Locate the cell with the specified text and output its (X, Y) center coordinate. 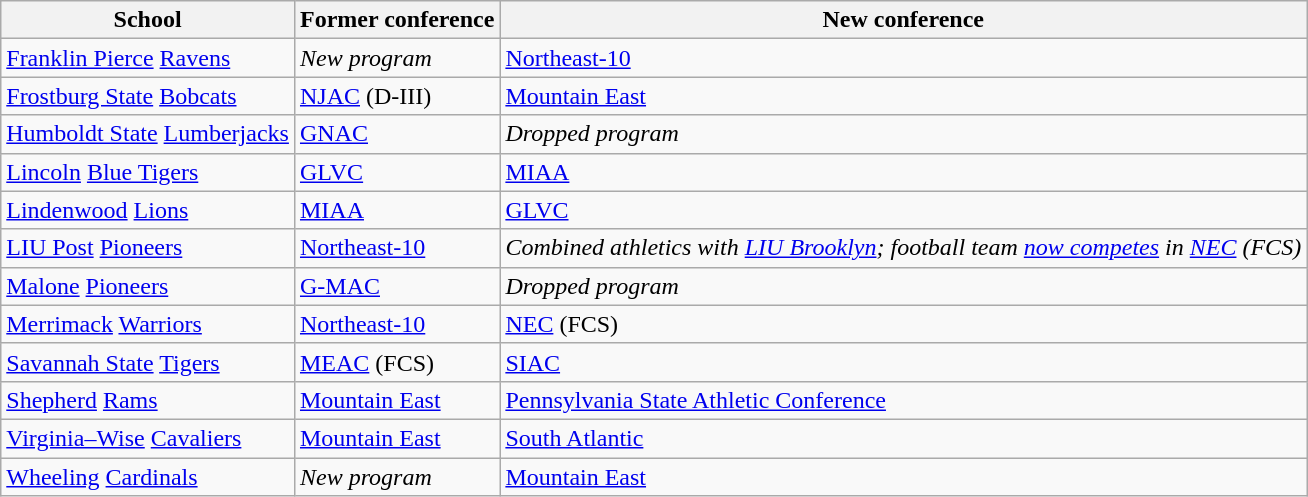
Lindenwood Lions (148, 210)
Virginia–Wise Cavaliers (148, 438)
New conference (904, 20)
LIU Post Pioneers (148, 248)
School (148, 20)
SIAC (904, 362)
Savannah State Tigers (148, 362)
Franklin Pierce Ravens (148, 58)
Humboldt State Lumberjacks (148, 134)
MEAC (FCS) (396, 362)
NEC (FCS) (904, 324)
Former conference (396, 20)
Pennsylvania State Athletic Conference (904, 400)
Wheeling Cardinals (148, 477)
Merrimack Warriors (148, 324)
Shepherd Rams (148, 400)
Lincoln Blue Tigers (148, 172)
G-MAC (396, 286)
South Atlantic (904, 438)
Malone Pioneers (148, 286)
Combined athletics with LIU Brooklyn; football team now competes in NEC (FCS) (904, 248)
Frostburg State Bobcats (148, 96)
GNAC (396, 134)
NJAC (D-III) (396, 96)
